From the cell containing the given text, extract its center point as (x, y) coordinate. 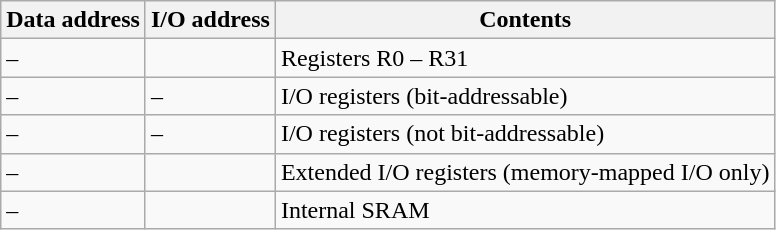
I/O address (210, 20)
Extended I/O registers (memory-mapped I/O only) (525, 172)
I/O registers (bit-addressable) (525, 96)
Data address (74, 20)
Registers R0 – R31 (525, 58)
Contents (525, 20)
Internal SRAM (525, 210)
I/O registers (not bit-addressable) (525, 134)
